Capture the cell that displays the provided text and extract its [x, y] central coordinate. 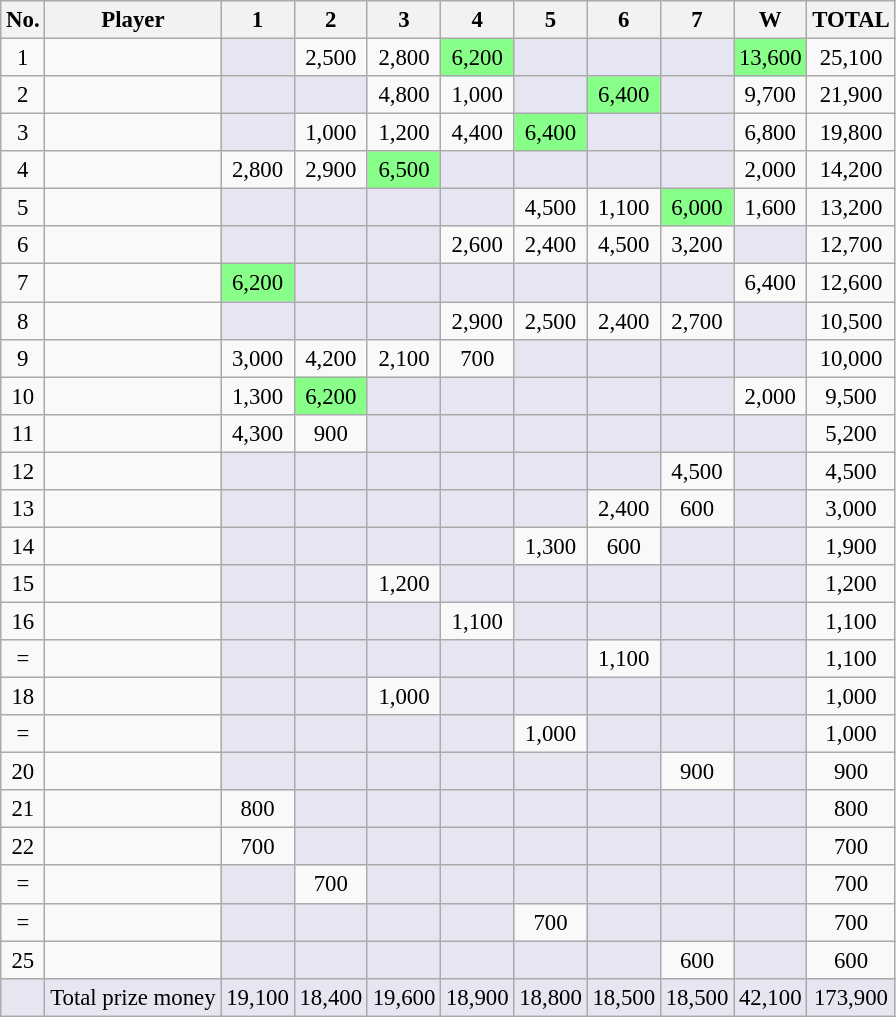
21 [23, 809]
3,200 [696, 245]
1,600 [770, 208]
21,900 [851, 95]
19,100 [258, 997]
25 [23, 960]
15 [23, 584]
16 [23, 621]
6,500 [404, 170]
No. [23, 20]
9,700 [770, 95]
19,800 [851, 133]
13,600 [770, 58]
4,200 [330, 358]
10,500 [851, 321]
5,200 [851, 433]
4,800 [404, 95]
4,300 [258, 433]
2,100 [404, 358]
4,400 [478, 133]
12 [23, 471]
20 [23, 772]
2,600 [478, 245]
6,000 [696, 208]
10 [23, 396]
18 [23, 697]
173,900 [851, 997]
18,400 [330, 997]
8 [23, 321]
18,800 [550, 997]
13 [23, 509]
25,100 [851, 58]
2,700 [696, 321]
1,900 [851, 546]
18,900 [478, 997]
9,500 [851, 396]
13,200 [851, 208]
10,000 [851, 358]
14,200 [851, 170]
22 [23, 847]
12,600 [851, 283]
Total prize money [133, 997]
11 [23, 433]
9 [23, 358]
Player [133, 20]
19,600 [404, 997]
W [770, 20]
14 [23, 546]
6,800 [770, 133]
TOTAL [851, 20]
42,100 [770, 997]
12,700 [851, 245]
